Search for the cell housing the specified text and yield its [x, y] center coordinate. 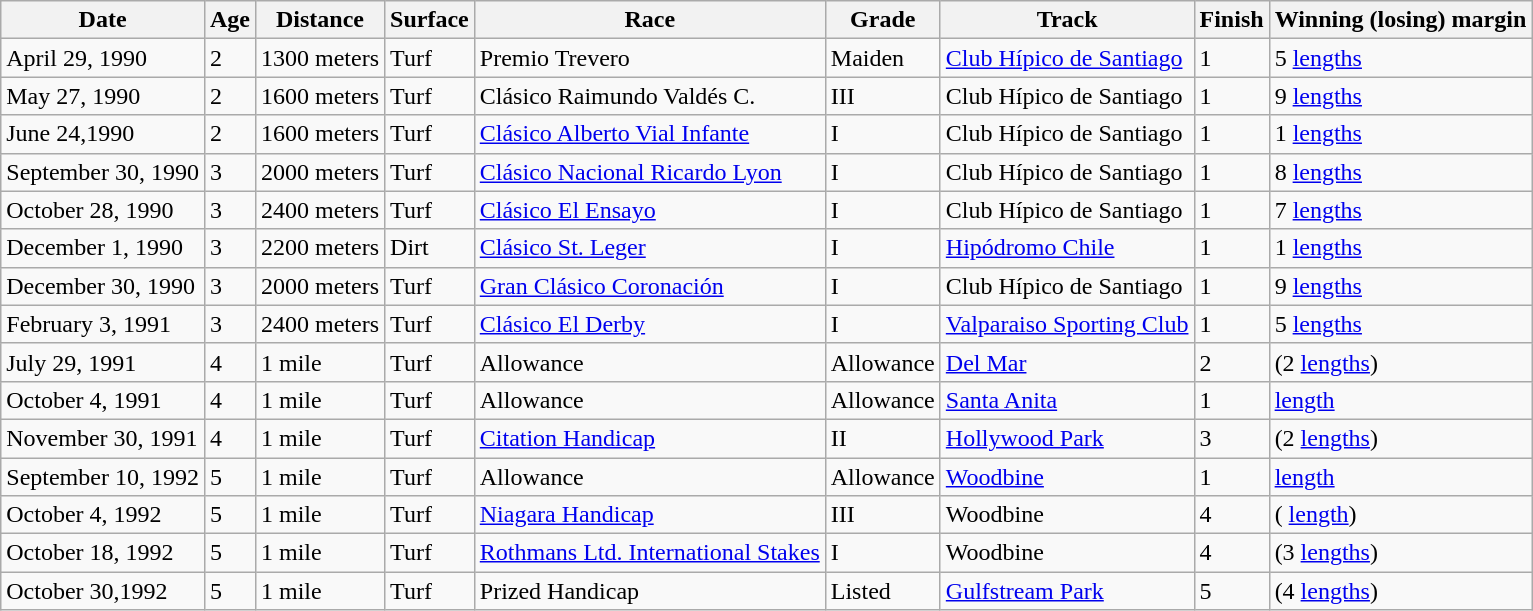
Clásico Alberto Vial Infante [650, 134]
2200 meters [320, 248]
November 30, 1991 [103, 438]
Clásico El Ensayo [650, 210]
September 30, 1990 [103, 172]
Rothmans Ltd. International Stakes [650, 553]
February 3, 1991 [103, 324]
Del Mar [1067, 362]
7 lengths [1400, 210]
Winning (losing) margin [1400, 20]
Clásico St. Leger [650, 248]
Race [650, 20]
October 30,1992 [103, 591]
October 28, 1990 [103, 210]
Hollywood Park [1067, 438]
May 27, 1990 [103, 96]
Surface [430, 20]
Dirt [430, 248]
Listed [882, 591]
December 1, 1990 [103, 248]
( length) [1400, 515]
Hipódromo Chile [1067, 248]
Niagara Handicap [650, 515]
Citation Handicap [650, 438]
April 29, 1990 [103, 58]
Clásico Raimundo Valdés C. [650, 96]
Track [1067, 20]
Clásico El Derby [650, 324]
Date [103, 20]
Distance [320, 20]
October 4, 1992 [103, 515]
December 30, 1990 [103, 286]
Santa Anita [1067, 400]
September 10, 1992 [103, 477]
(3 lengths) [1400, 553]
July 29, 1991 [103, 362]
1300 meters [320, 58]
II [882, 438]
Gulfstream Park [1067, 591]
Grade [882, 20]
Valparaiso Sporting Club [1067, 324]
Prized Handicap [650, 591]
June 24,1990 [103, 134]
Finish [1232, 20]
(4 lengths) [1400, 591]
Maiden [882, 58]
October 4, 1991 [103, 400]
October 18, 1992 [103, 553]
Gran Clásico Coronación [650, 286]
Age [230, 20]
8 lengths [1400, 172]
Premio Trevero [650, 58]
Clásico Nacional Ricardo Lyon [650, 172]
